Return (x, y) of the center of cell containing provided text 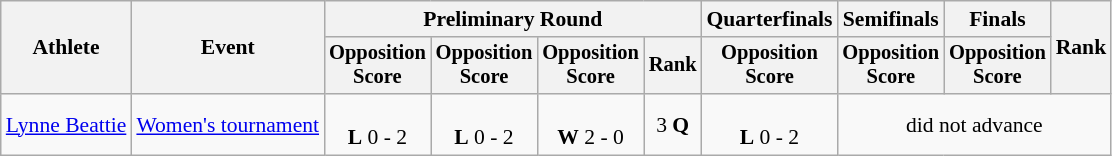
Quarterfinals (769, 19)
did not advance (974, 124)
Women's tournament (228, 124)
Lynne Beattie (66, 124)
Preliminary Round (512, 19)
Event (228, 48)
Finals (998, 19)
W 2 - 0 (590, 124)
Semifinals (890, 19)
3 Q (673, 124)
Athlete (66, 48)
